Return the [x, y] coordinate for the center point of the cell that contains the specified text.  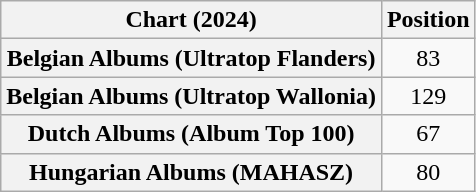
Position [428, 20]
Belgian Albums (Ultratop Wallonia) [192, 96]
Dutch Albums (Album Top 100) [192, 134]
Chart (2024) [192, 20]
Hungarian Albums (MAHASZ) [192, 172]
83 [428, 58]
129 [428, 96]
Belgian Albums (Ultratop Flanders) [192, 58]
80 [428, 172]
67 [428, 134]
